Detect which cell encompasses the target text, then output its [x, y] center coordinate. 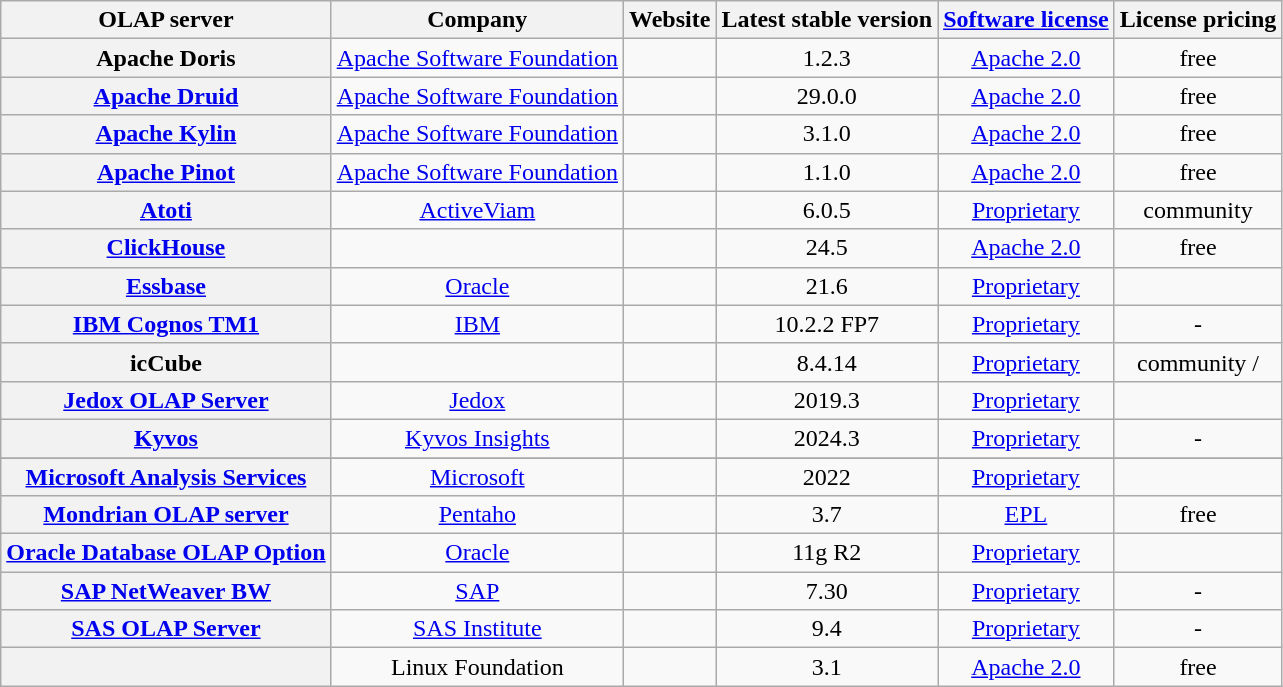
3.1.0 [827, 134]
Kyvos [166, 438]
EPL [1026, 515]
Oracle Database OLAP Option [166, 553]
OLAP server [166, 20]
2019.3 [827, 400]
Jedox [477, 400]
Essbase [166, 286]
24.5 [827, 248]
3.7 [827, 515]
29.0.0 [827, 96]
7.30 [827, 591]
Latest stable version [827, 20]
community [1198, 210]
Pentaho [477, 515]
Microsoft [477, 477]
21.6 [827, 286]
SAP NetWeaver BW [166, 591]
SAS OLAP Server [166, 629]
SAS Institute [477, 629]
Atoti [166, 210]
8.4.14 [827, 362]
icCube [166, 362]
Apache Druid [166, 96]
2022 [827, 477]
Apache Pinot [166, 172]
6.0.5 [827, 210]
IBM [477, 324]
Mondrian OLAP server [166, 515]
Website [669, 20]
IBM Cognos TM1 [166, 324]
community / [1198, 362]
Microsoft Analysis Services [166, 477]
9.4 [827, 629]
Linux Foundation [477, 667]
Company [477, 20]
10.2.2 FP7 [827, 324]
ClickHouse [166, 248]
Apache Doris [166, 58]
License pricing [1198, 20]
Kyvos Insights [477, 438]
Software license [1026, 20]
ActiveViam [477, 210]
3.1 [827, 667]
11g R2 [827, 553]
1.2.3 [827, 58]
SAP [477, 591]
Jedox OLAP Server [166, 400]
1.1.0 [827, 172]
Apache Kylin [166, 134]
2024.3 [827, 438]
